Output the (x, y) coordinate of the center of the cell containing the given text.  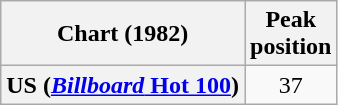
Chart (1982) (123, 34)
37 (290, 85)
Peakposition (290, 34)
US (Billboard Hot 100) (123, 85)
